Find where the given text appears and provide that cell's center as (X, Y) coordinate. 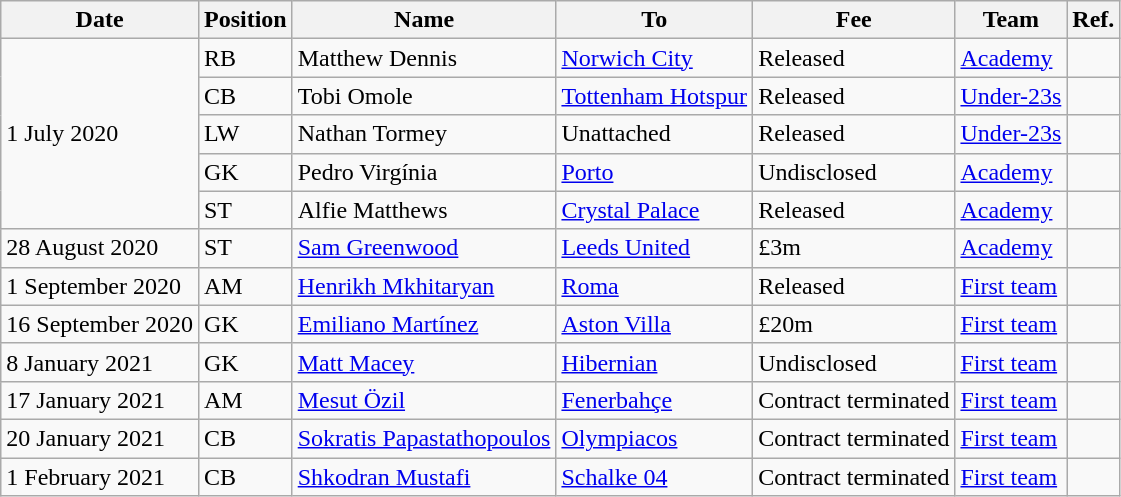
Hibernian (654, 362)
Team (1011, 20)
Sam Greenwood (424, 248)
28 August 2020 (100, 248)
Ref. (1094, 20)
Roma (654, 286)
Leeds United (654, 248)
20 January 2021 (100, 438)
£20m (854, 324)
8 January 2021 (100, 362)
Name (424, 20)
Nathan Tormey (424, 134)
Emiliano Martínez (424, 324)
Date (100, 20)
£3m (854, 248)
Alfie Matthews (424, 210)
1 September 2020 (100, 286)
Crystal Palace (654, 210)
Aston Villa (654, 324)
Porto (654, 172)
Matthew Dennis (424, 58)
RB (245, 58)
17 January 2021 (100, 400)
Schalke 04 (654, 477)
16 September 2020 (100, 324)
1 July 2020 (100, 134)
Tobi Omole (424, 96)
Position (245, 20)
Sokratis Papastathopoulos (424, 438)
Pedro Virgínia (424, 172)
Shkodran Mustafi (424, 477)
To (654, 20)
Unattached (654, 134)
Olympiacos (654, 438)
LW (245, 134)
Mesut Özil (424, 400)
Matt Macey (424, 362)
Henrikh Mkhitaryan (424, 286)
Tottenham Hotspur (654, 96)
Fee (854, 20)
1 February 2021 (100, 477)
Norwich City (654, 58)
Fenerbahçe (654, 400)
